For the text-containing cell, return its midpoint in [x, y] coordinate format. 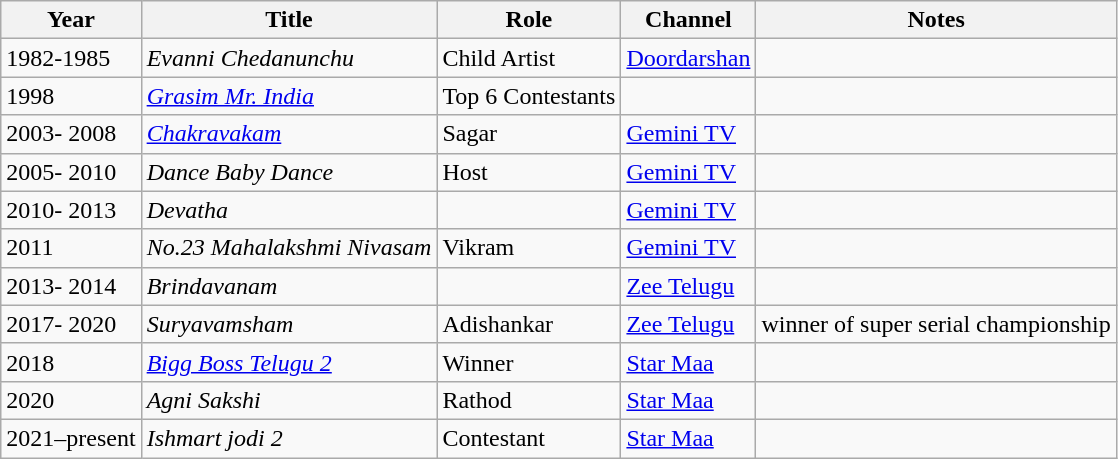
Title [289, 20]
Sagar [529, 134]
Rathod [529, 400]
Chakravakam [289, 134]
1982-1985 [71, 58]
Top 6 Contestants [529, 96]
Host [529, 172]
Channel [688, 20]
Agni Sakshi [289, 400]
2010- 2013 [71, 210]
Adishankar [529, 324]
Grasim Mr. India [289, 96]
2021–present [71, 438]
2013- 2014 [71, 286]
2011 [71, 248]
Bigg Boss Telugu 2 [289, 362]
2005- 2010 [71, 172]
2017- 2020 [71, 324]
Child Artist [529, 58]
2003- 2008 [71, 134]
Dance Baby Dance [289, 172]
Devatha [289, 210]
Winner [529, 362]
2020 [71, 400]
Vikram [529, 248]
Contestant [529, 438]
winner of super serial championship [936, 324]
Role [529, 20]
Ishmart jodi 2 [289, 438]
Evanni Chedanunchu [289, 58]
Year [71, 20]
Notes [936, 20]
No.23 Mahalakshmi Nivasam [289, 248]
2018 [71, 362]
Brindavanam [289, 286]
Doordarshan [688, 58]
Suryavamsham [289, 324]
1998 [71, 96]
